Provide the [x, y] coordinate of the cell's center where the given text is located.  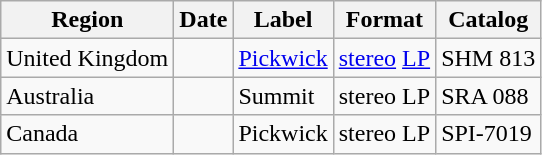
Canada [88, 134]
SPI-7019 [488, 134]
Australia [88, 96]
Format [384, 20]
Label [283, 20]
Region [88, 20]
United Kingdom [88, 58]
Summit [283, 96]
SHM 813 [488, 58]
SRA 088 [488, 96]
Catalog [488, 20]
Date [204, 20]
